Return the [x, y] coordinate for the center point of the cell that contains the specified text.  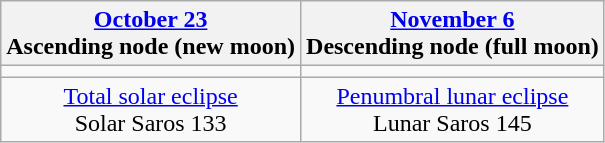
November 6Descending node (full moon) [453, 34]
Total solar eclipseSolar Saros 133 [151, 110]
Penumbral lunar eclipseLunar Saros 145 [453, 110]
October 23Ascending node (new moon) [151, 34]
